Pinpoint the cell where the given text exists, returning its [X, Y] midpoint coordinate. 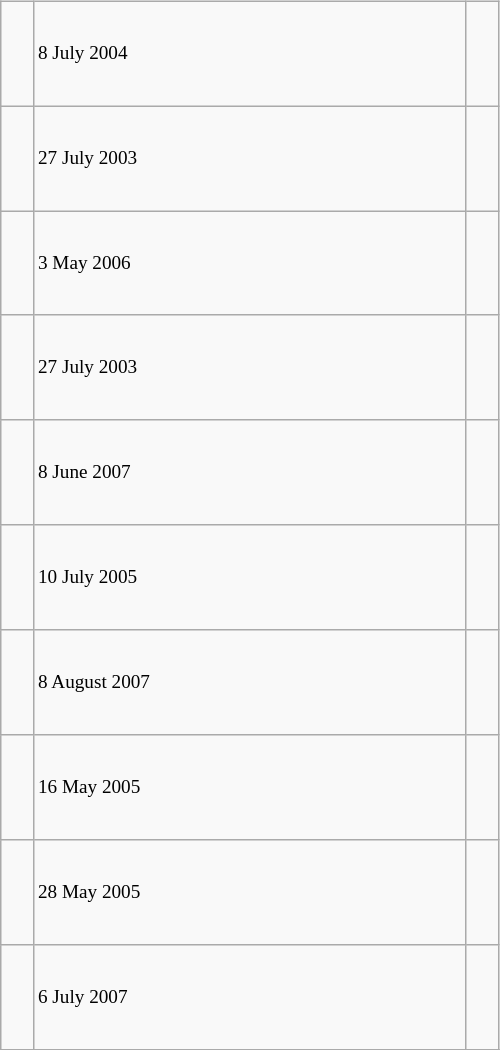
28 May 2005 [249, 892]
8 June 2007 [249, 472]
16 May 2005 [249, 788]
3 May 2006 [249, 264]
6 July 2007 [249, 996]
8 August 2007 [249, 682]
8 July 2004 [249, 54]
10 July 2005 [249, 578]
